Return the [X, Y] coordinate for the center point of the cell that contains the specified text.  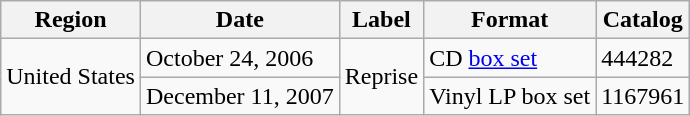
Date [240, 20]
United States [71, 77]
Label [381, 20]
CD box set [510, 58]
Reprise [381, 77]
Region [71, 20]
December 11, 2007 [240, 96]
1167961 [643, 96]
444282 [643, 58]
Vinyl LP box set [510, 96]
October 24, 2006 [240, 58]
Catalog [643, 20]
Format [510, 20]
